Determine the [x, y] coordinate at the center of the cell enclosing the given text.  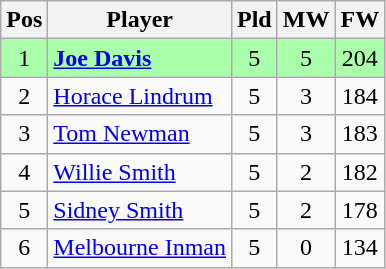
Tom Newman [140, 134]
Pos [24, 20]
Joe Davis [140, 58]
Pld [254, 20]
182 [360, 172]
4 [24, 172]
Willie Smith [140, 172]
Melbourne Inman [140, 248]
184 [360, 96]
MW [306, 20]
183 [360, 134]
178 [360, 210]
204 [360, 58]
Horace Lindrum [140, 96]
1 [24, 58]
0 [306, 248]
6 [24, 248]
Player [140, 20]
Sidney Smith [140, 210]
134 [360, 248]
FW [360, 20]
